Return the [x, y] coordinate for the center point of the cell that contains the specified text.  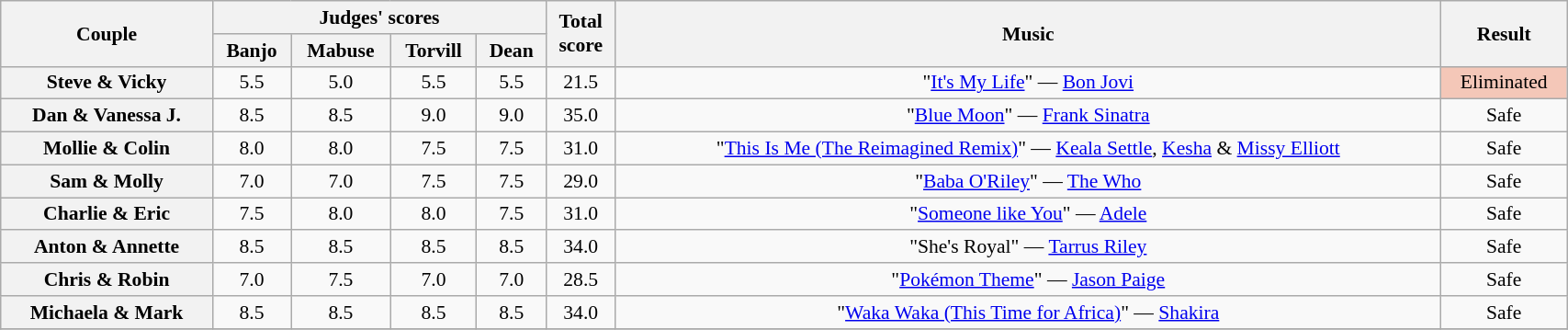
Judges' scores [378, 17]
"Blue Moon" — Frank Sinatra [1029, 116]
Music [1029, 33]
Mabuse [342, 51]
21.5 [581, 83]
Totalscore [581, 33]
"Baba O'Riley" — The Who [1029, 181]
Steve & Vicky [107, 83]
28.5 [581, 279]
Michaela & Mark [107, 313]
Torvill [434, 51]
Sam & Molly [107, 181]
29.0 [581, 181]
Mollie & Colin [107, 149]
Dean [512, 51]
Charlie & Eric [107, 214]
Couple [107, 33]
Dan & Vanessa J. [107, 116]
"Someone like You" — Adele [1029, 214]
"She's Royal" — Tarrus Riley [1029, 247]
Anton & Annette [107, 247]
Banjo [252, 51]
35.0 [581, 116]
Eliminated [1505, 83]
Result [1505, 33]
"Pokémon Theme" — Jason Paige [1029, 279]
"It's My Life" — Bon Jovi [1029, 83]
5.0 [342, 83]
Chris & Robin [107, 279]
"This Is Me (The Reimagined Remix)" — Keala Settle, Kesha & Missy Elliott [1029, 149]
"Waka Waka (This Time for Africa)" — Shakira [1029, 313]
